Search for the cell housing the specified text and yield its [X, Y] center coordinate. 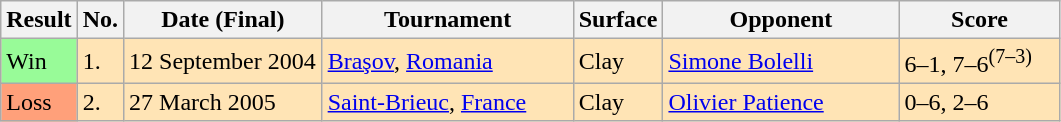
Simone Bolelli [781, 62]
Surface [618, 20]
Score [980, 20]
Saint-Brieuc, France [448, 102]
Olivier Patience [781, 102]
Win [39, 62]
Tournament [448, 20]
0–6, 2–6 [980, 102]
1. [100, 62]
12 September 2004 [224, 62]
2. [100, 102]
6–1, 7–6(7–3) [980, 62]
27 March 2005 [224, 102]
Result [39, 20]
Braşov, Romania [448, 62]
No. [100, 20]
Date (Final) [224, 20]
Opponent [781, 20]
Loss [39, 102]
